Detect which cell encompasses the target text, then output its (X, Y) center coordinate. 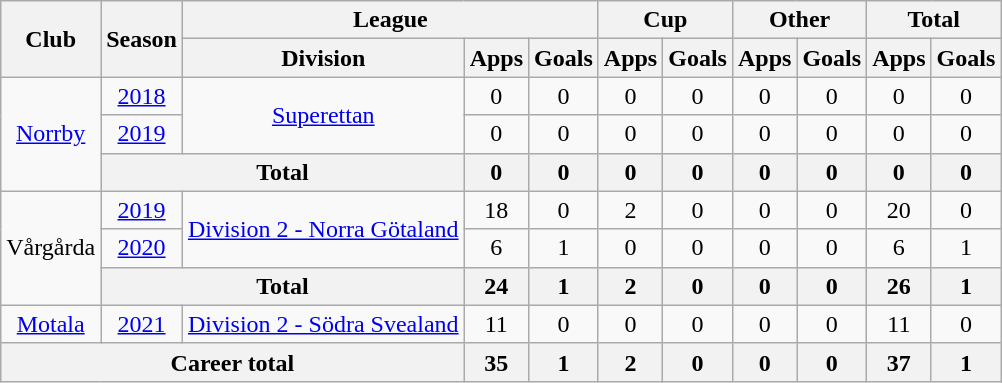
2021 (142, 324)
37 (899, 362)
Other (799, 20)
26 (899, 286)
2020 (142, 248)
2018 (142, 96)
Superettan (323, 115)
Division 2 - Södra Svealand (323, 324)
Cup (665, 20)
Norrby (51, 134)
24 (496, 286)
League (390, 20)
Vårgårda (51, 248)
Division (323, 58)
Motala (51, 324)
Career total (232, 362)
Club (51, 39)
20 (899, 210)
Division 2 - Norra Götaland (323, 229)
18 (496, 210)
Season (142, 39)
35 (496, 362)
